Provide the [x, y] coordinate of the cell's center where the given text is located.  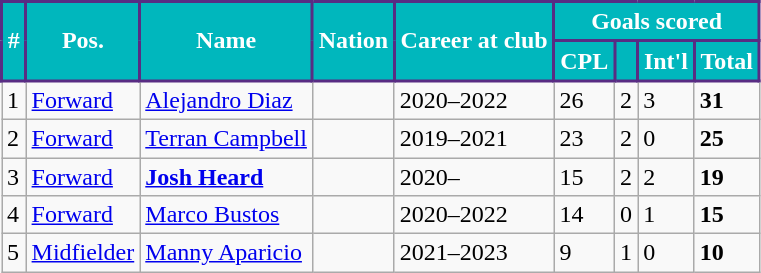
14 [584, 215]
Int'l [666, 61]
Goals scored [656, 22]
Manny Aparicio [226, 253]
Total [726, 61]
Nation [353, 42]
# [14, 42]
25 [726, 138]
2021–2023 [474, 253]
Midfielder [83, 253]
CPL [584, 61]
Name [226, 42]
9 [584, 253]
10 [726, 253]
Pos. [83, 42]
26 [584, 100]
2019–2021 [474, 138]
Career at club [474, 42]
23 [584, 138]
2020– [474, 177]
Josh Heard [226, 177]
31 [726, 100]
Terran Campbell [226, 138]
Alejandro Diaz [226, 100]
5 [14, 253]
19 [726, 177]
Marco Bustos [226, 215]
4 [14, 215]
